Detect which cell encompasses the target text, then output its [x, y] center coordinate. 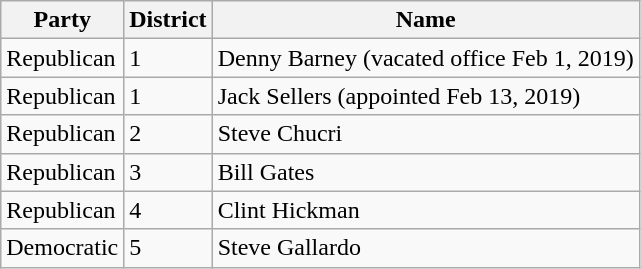
2 [168, 134]
4 [168, 210]
Name [426, 20]
Jack Sellers (appointed Feb 13, 2019) [426, 96]
District [168, 20]
Denny Barney (vacated office Feb 1, 2019) [426, 58]
Democratic [62, 248]
Bill Gates [426, 172]
Steve Chucri [426, 134]
Party [62, 20]
5 [168, 248]
3 [168, 172]
Clint Hickman [426, 210]
Steve Gallardo [426, 248]
